Determine the (x, y) coordinate at the center of the cell enclosing the given text.  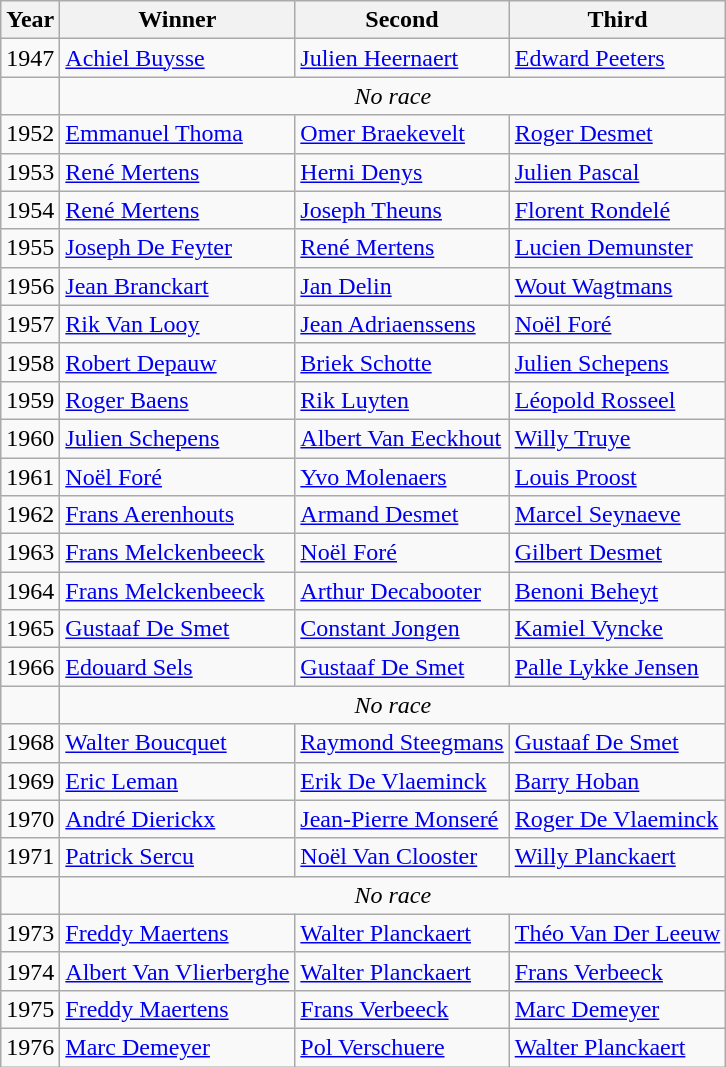
Emmanuel Thoma (178, 134)
1966 (30, 667)
1947 (30, 58)
1971 (30, 857)
1955 (30, 248)
Albert Van Vlierberghe (178, 971)
Arthur Decabooter (402, 591)
1956 (30, 286)
Second (402, 20)
Roger Desmet (618, 134)
Lucien Demunster (618, 248)
Willy Planckaert (618, 857)
Joseph Theuns (402, 210)
Robert Depauw (178, 362)
Théo Van Der Leeuw (618, 933)
1959 (30, 400)
Patrick Sercu (178, 857)
Benoni Beheyt (618, 591)
1963 (30, 553)
Louis Proost (618, 477)
Jean Branckart (178, 286)
1961 (30, 477)
Julien Heernaert (402, 58)
Pol Verschuere (402, 1047)
Walter Boucquet (178, 743)
Kamiel Vyncke (618, 629)
Winner (178, 20)
Raymond Steegmans (402, 743)
Barry Hoban (618, 781)
Rik Luyten (402, 400)
1973 (30, 933)
Herni Denys (402, 172)
1965 (30, 629)
1957 (30, 324)
Year (30, 20)
Eric Leman (178, 781)
1962 (30, 515)
1960 (30, 438)
Constant Jongen (402, 629)
Armand Desmet (402, 515)
Joseph De Feyter (178, 248)
1953 (30, 172)
Willy Truye (618, 438)
1970 (30, 819)
1968 (30, 743)
Jan Delin (402, 286)
Noël Van Clooster (402, 857)
Erik De Vlaeminck (402, 781)
1974 (30, 971)
Frans Aerenhouts (178, 515)
André Dierickx (178, 819)
Jean-Pierre Monseré (402, 819)
Marcel Seynaeve (618, 515)
Léopold Rosseel (618, 400)
Yvo Molenaers (402, 477)
Wout Wagtmans (618, 286)
Roger Baens (178, 400)
1954 (30, 210)
1969 (30, 781)
Palle Lykke Jensen (618, 667)
Edouard Sels (178, 667)
Achiel Buysse (178, 58)
Albert Van Eeckhout (402, 438)
1964 (30, 591)
Rik Van Looy (178, 324)
Edward Peeters (618, 58)
Briek Schotte (402, 362)
Omer Braekevelt (402, 134)
1975 (30, 1009)
Roger De Vlaeminck (618, 819)
Florent Rondelé (618, 210)
1958 (30, 362)
Gilbert Desmet (618, 553)
1976 (30, 1047)
Julien Pascal (618, 172)
Jean Adriaenssens (402, 324)
1952 (30, 134)
Third (618, 20)
